Extract the [x, y] coordinate from the center of the cell holding the provided text.  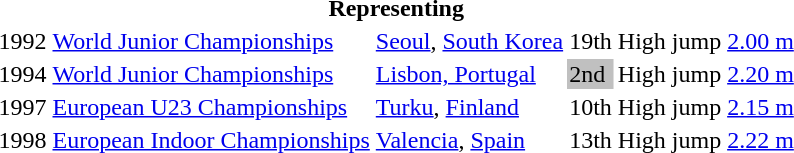
Lisbon, Portugal [469, 74]
Seoul, South Korea [469, 41]
European U23 Championships [211, 107]
19th [591, 41]
Turku, Finland [469, 107]
2nd [591, 74]
10th [591, 107]
